Find where the given text appears and provide that cell's center as [X, Y] coordinate. 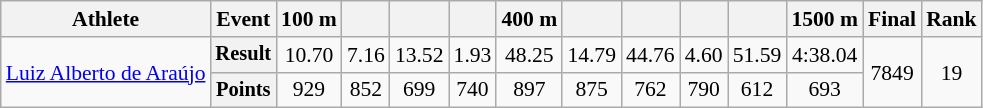
14.79 [592, 55]
762 [650, 90]
Points [243, 90]
Final [892, 19]
693 [824, 90]
Rank [952, 19]
790 [704, 90]
875 [592, 90]
48.25 [529, 55]
13.52 [420, 55]
852 [366, 90]
929 [309, 90]
44.76 [650, 55]
4.60 [704, 55]
400 m [529, 19]
740 [473, 90]
699 [420, 90]
1.93 [473, 55]
100 m [309, 19]
19 [952, 72]
51.59 [758, 55]
10.70 [309, 55]
897 [529, 90]
7849 [892, 72]
Result [243, 55]
612 [758, 90]
Luiz Alberto de Araújo [106, 72]
Event [243, 19]
Athlete [106, 19]
4:38.04 [824, 55]
1500 m [824, 19]
7.16 [366, 55]
